Detect which cell encompasses the target text, then output its (x, y) center coordinate. 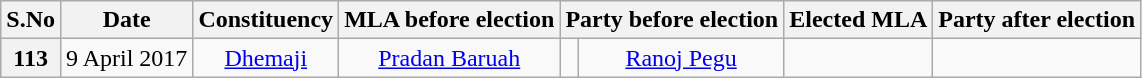
9 April 2017 (126, 58)
Constituency (266, 20)
Date (126, 20)
113 (31, 58)
Ranoj Pegu (680, 58)
MLA before election (450, 20)
S.No (31, 20)
Elected MLA (858, 20)
Party after election (1037, 20)
Dhemaji (266, 58)
Party before election (672, 20)
Pradan Baruah (450, 58)
